Output the (x, y) coordinate of the center of the cell containing the given text.  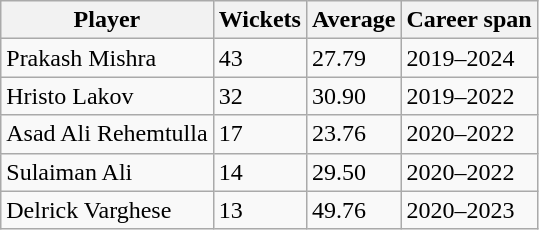
2020–2023 (469, 210)
23.76 (354, 134)
Average (354, 20)
43 (260, 58)
Prakash Mishra (107, 58)
13 (260, 210)
Career span (469, 20)
32 (260, 96)
Sulaiman Ali (107, 172)
27.79 (354, 58)
30.90 (354, 96)
14 (260, 172)
2019–2022 (469, 96)
Player (107, 20)
2019–2024 (469, 58)
Hristo Lakov (107, 96)
17 (260, 134)
Delrick Varghese (107, 210)
Wickets (260, 20)
49.76 (354, 210)
29.50 (354, 172)
Asad Ali Rehemtulla (107, 134)
